Return the [x, y] coordinate for the center point of the cell that contains the specified text.  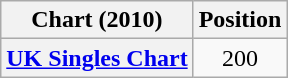
Chart (2010) [97, 20]
UK Singles Chart [97, 58]
200 [240, 58]
Position [240, 20]
